Scan for the cell matching the given text and deliver its [X, Y] coordinate at center. 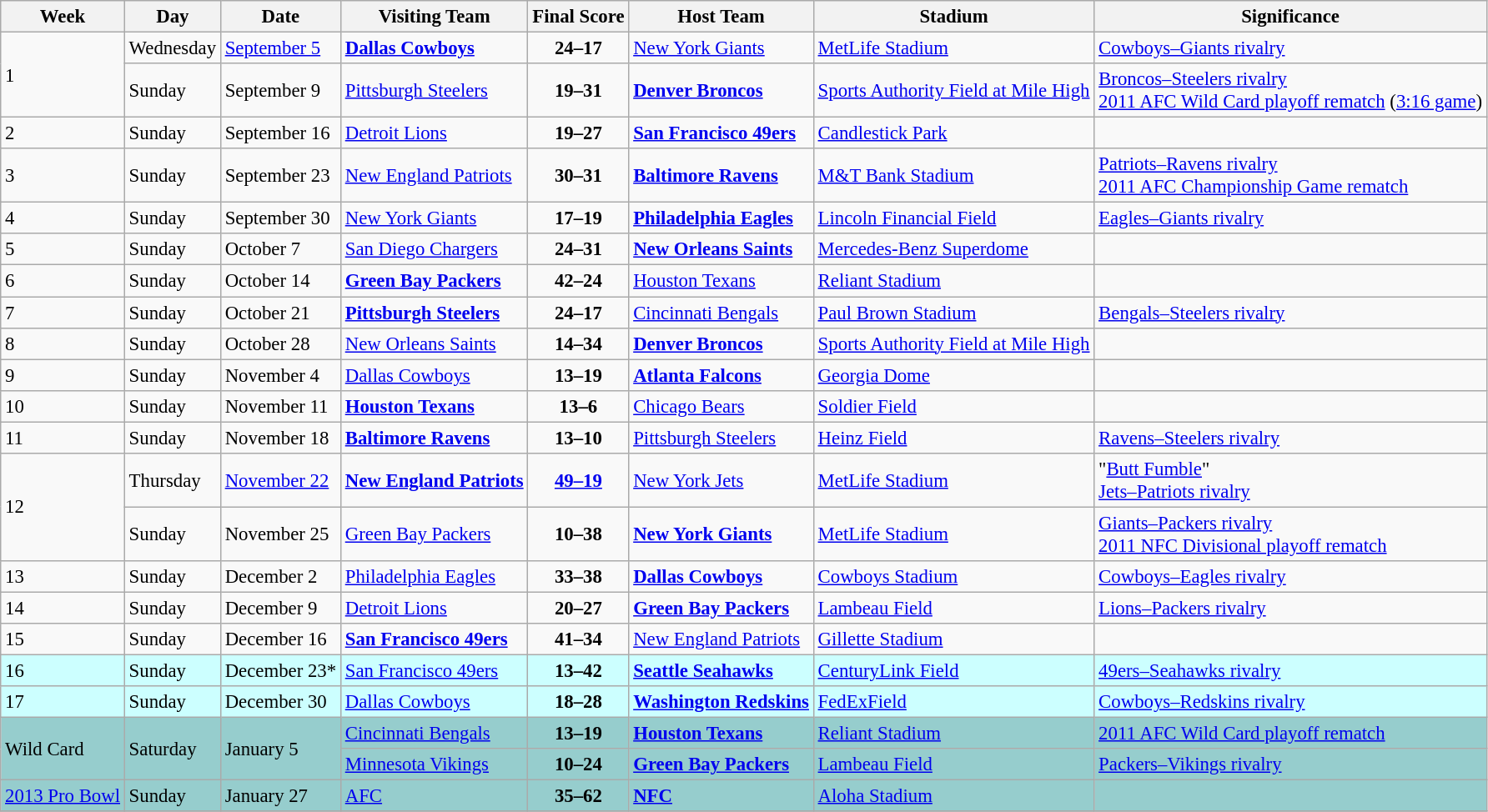
17–19 [579, 218]
1 [63, 75]
November 11 [280, 406]
Soldier Field [954, 406]
Stadium [954, 17]
Mercedes-Benz Superdome [954, 249]
Week [63, 17]
Lincoln Financial Field [954, 218]
17 [63, 702]
September 30 [280, 218]
Host Team [721, 17]
41–34 [579, 639]
Giants–Packers rivalry2011 NFC Divisional playoff rematch [1291, 534]
Wild Card [63, 749]
December 30 [280, 702]
6 [63, 281]
2 [63, 133]
Chicago Bears [721, 406]
October 28 [280, 343]
Visiting Team [434, 17]
10–38 [579, 534]
19–27 [579, 133]
14–34 [579, 343]
10 [63, 406]
November 25 [280, 534]
35–62 [579, 796]
October 7 [280, 249]
13 [63, 577]
Seattle Seahawks [721, 671]
Cowboys–Redskins rivalry [1291, 702]
January 5 [280, 749]
Cowboys–Giants rivalry [1291, 48]
September 23 [280, 175]
October 14 [280, 281]
December 2 [280, 577]
12 [63, 507]
13–42 [579, 671]
Heinz Field [954, 438]
33–38 [579, 577]
December 23* [280, 671]
November 22 [280, 480]
Date [280, 17]
Georgia Dome [954, 375]
11 [63, 438]
15 [63, 639]
November 18 [280, 438]
42–24 [579, 281]
October 21 [280, 313]
24–31 [579, 249]
Broncos–Steelers rivalry2011 AFC Wild Card playoff rematch (3:16 game) [1291, 90]
November 4 [280, 375]
CenturyLink Field [954, 671]
January 27 [280, 796]
13–6 [579, 406]
Saturday [172, 749]
Eagles–Giants rivalry [1291, 218]
September 16 [280, 133]
Day [172, 17]
"Butt Fumble"Jets–Patriots rivalry [1291, 480]
8 [63, 343]
Washington Redskins [721, 702]
December 16 [280, 639]
3 [63, 175]
19–31 [579, 90]
Atlanta Falcons [721, 375]
FedExField [954, 702]
Aloha Stadium [954, 796]
7 [63, 313]
San Diego Chargers [434, 249]
Ravens–Steelers rivalry [1291, 438]
Significance [1291, 17]
4 [63, 218]
Lions–Packers rivalry [1291, 608]
M&T Bank Stadium [954, 175]
Final Score [579, 17]
2011 AFC Wild Card playoff rematch [1291, 734]
49–19 [579, 480]
Cowboys Stadium [954, 577]
30–31 [579, 175]
Paul Brown Stadium [954, 313]
Gillette Stadium [954, 639]
2013 Pro Bowl [63, 796]
Wednesday [172, 48]
Patriots–Ravens rivalry2011 AFC Championship Game rematch [1291, 175]
Packers–Vikings rivalry [1291, 764]
20–27 [579, 608]
Candlestick Park [954, 133]
16 [63, 671]
18–28 [579, 702]
5 [63, 249]
49ers–Seahawks rivalry [1291, 671]
Bengals–Steelers rivalry [1291, 313]
December 9 [280, 608]
10–24 [579, 764]
September 5 [280, 48]
NFC [721, 796]
Minnesota Vikings [434, 764]
Cowboys–Eagles rivalry [1291, 577]
13–10 [579, 438]
New York Jets [721, 480]
September 9 [280, 90]
14 [63, 608]
Thursday [172, 480]
AFC [434, 796]
9 [63, 375]
